Scan for the cell matching the given text and deliver its [x, y] coordinate at center. 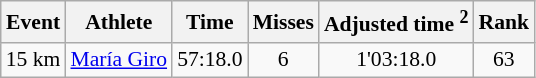
Athlete [118, 22]
Misses [284, 22]
15 km [34, 60]
Adjusted time 2 [396, 22]
57:18.0 [210, 60]
Time [210, 22]
1'03:18.0 [396, 60]
María Giro [118, 60]
Event [34, 22]
Rank [504, 22]
6 [284, 60]
63 [504, 60]
